Pinpoint the cell where the given text exists, returning its [X, Y] midpoint coordinate. 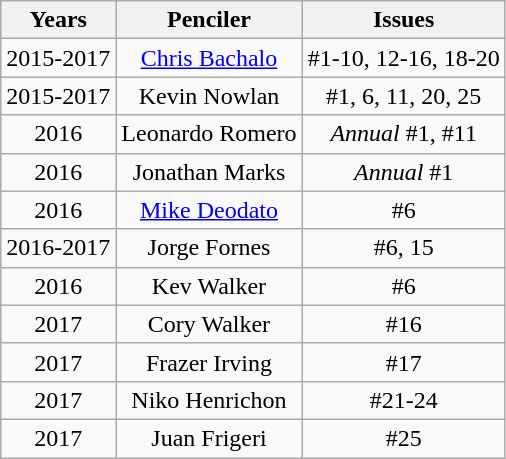
2016-2017 [58, 248]
Niko Henrichon [209, 400]
#25 [404, 438]
Mike Deodato [209, 210]
#21-24 [404, 400]
Chris Bachalo [209, 58]
Leonardo Romero [209, 134]
Penciler [209, 20]
Cory Walker [209, 324]
Issues [404, 20]
Annual #1 [404, 172]
Annual #1, #11 [404, 134]
Kev Walker [209, 286]
Kevin Nowlan [209, 96]
Frazer Irving [209, 362]
#1, 6, 11, 20, 25 [404, 96]
#17 [404, 362]
#6, 15 [404, 248]
#1-10, 12-16, 18-20 [404, 58]
Jorge Fornes [209, 248]
#16 [404, 324]
Years [58, 20]
Jonathan Marks [209, 172]
Juan Frigeri [209, 438]
